Capture the cell that displays the provided text and extract its [x, y] central coordinate. 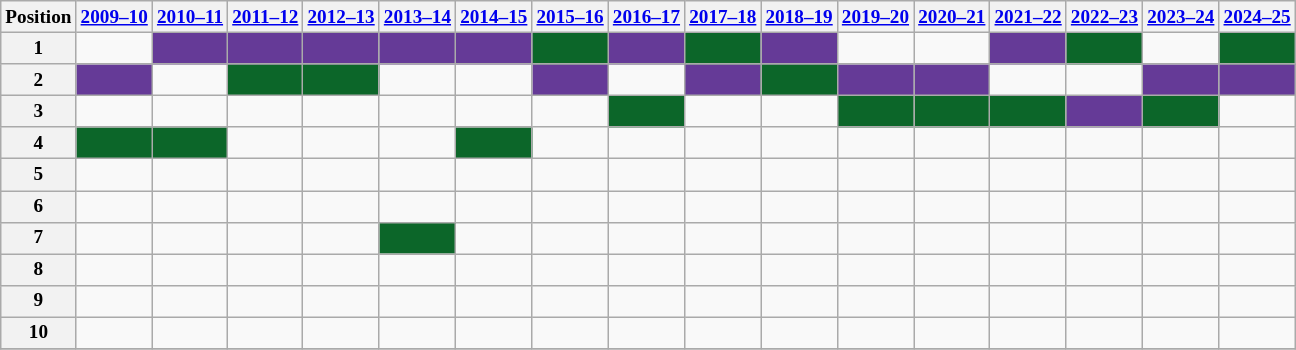
1 [38, 48]
3 [38, 111]
2011–12 [266, 17]
2 [38, 80]
2019–20 [875, 17]
4 [38, 143]
2017–18 [723, 17]
5 [38, 175]
2012–13 [341, 17]
2016–17 [646, 17]
2010–11 [190, 17]
8 [38, 270]
2015–16 [570, 17]
7 [38, 238]
9 [38, 301]
2024–25 [1257, 17]
2014–15 [494, 17]
10 [38, 333]
6 [38, 206]
2020–21 [952, 17]
2013–14 [417, 17]
2023–24 [1181, 17]
2009–10 [114, 17]
2021–22 [1028, 17]
Position [38, 17]
2018–19 [799, 17]
2022–23 [1104, 17]
